Search for the cell housing the specified text and yield its (X, Y) center coordinate. 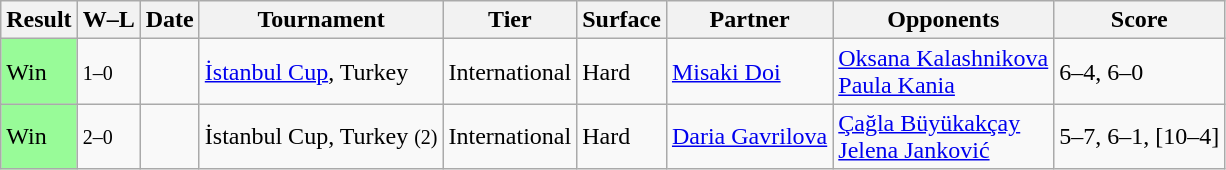
Tournament (321, 20)
Opponents (944, 20)
İstanbul Cup, Turkey (2) (321, 136)
Date (170, 20)
W–L (108, 20)
Surface (622, 20)
Çağla Büyükakçay Jelena Janković (944, 136)
Partner (749, 20)
İstanbul Cup, Turkey (321, 72)
Oksana Kalashnikova Paula Kania (944, 72)
5–7, 6–1, [10–4] (1140, 136)
Result (39, 20)
Daria Gavrilova (749, 136)
Score (1140, 20)
Misaki Doi (749, 72)
6–4, 6–0 (1140, 72)
Tier (510, 20)
1–0 (108, 72)
2–0 (108, 136)
